Pinpoint the cell where the given text exists, returning its (X, Y) midpoint coordinate. 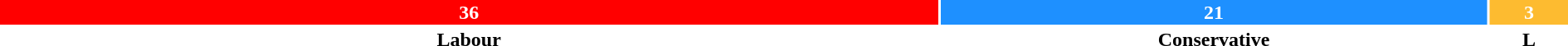
3 (1529, 12)
21 (1213, 12)
36 (469, 12)
